Identify which cell holds the provided text, then report its (x, y) central coordinate. 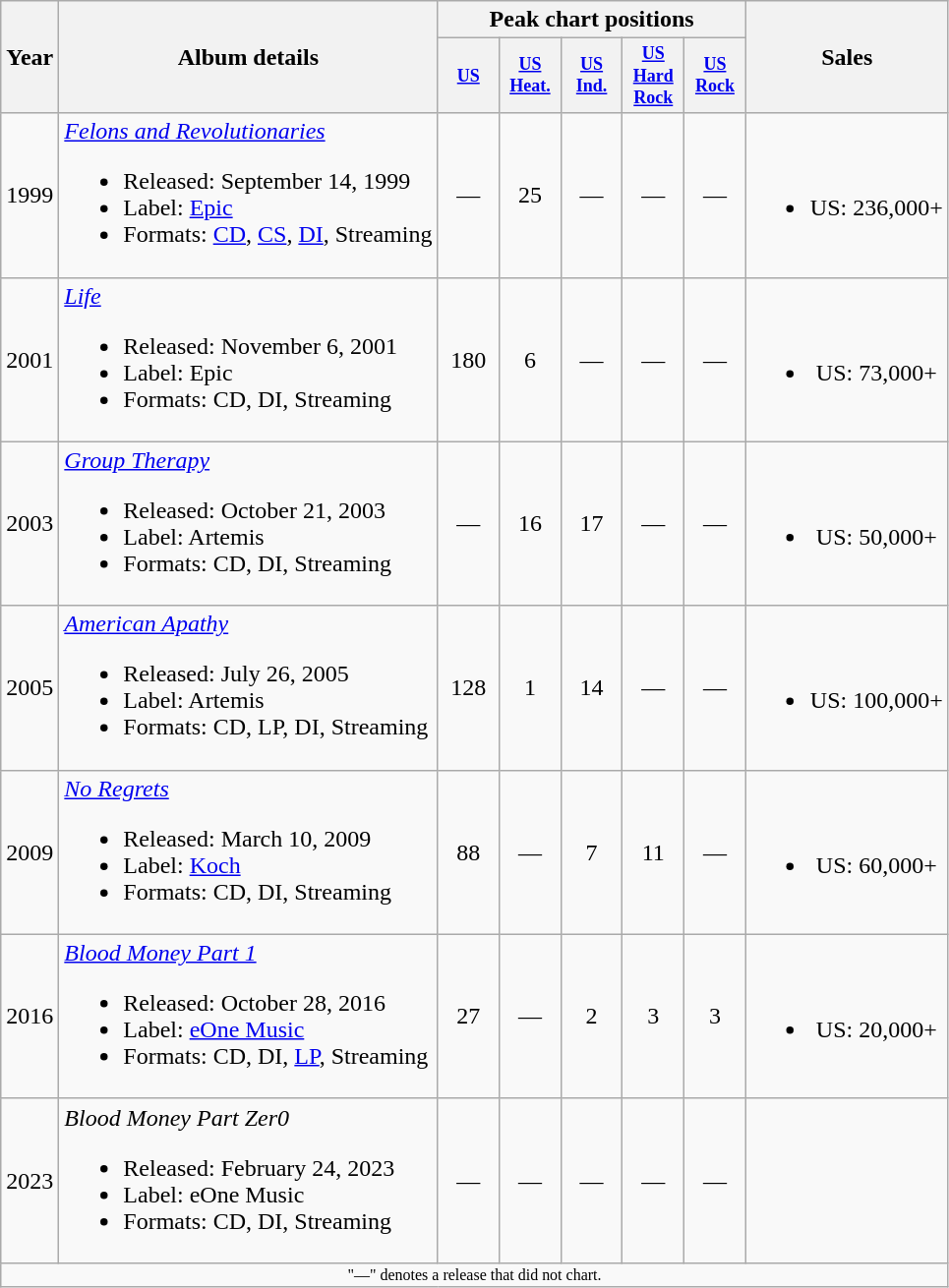
14 (592, 688)
6 (531, 360)
American ApathyReleased: July 26, 2005Label: ArtemisFormats: CD, LP, DI, Streaming (248, 688)
Blood Money Part 1Released: October 28, 2016Label: eOne MusicFormats: CD, DI, LP, Streaming (248, 1017)
180 (468, 360)
Felons and RevolutionariesReleased: September 14, 1999Label: EpicFormats: CD, CS, DI, Streaming (248, 195)
USHeat. (531, 76)
US (468, 76)
Peak chart positions (592, 20)
1 (531, 688)
US Rock (716, 76)
2003 (30, 523)
US Hard Rock (653, 76)
Album details (248, 57)
7 (592, 851)
"—" denotes a release that did not chart. (474, 1274)
Group TherapyReleased: October 21, 2003Label: ArtemisFormats: CD, DI, Streaming (248, 523)
US: 20,000+ (847, 1017)
USInd. (592, 76)
US: 73,000+ (847, 360)
11 (653, 851)
US: 236,000+ (847, 195)
88 (468, 851)
2023 (30, 1180)
128 (468, 688)
2005 (30, 688)
2016 (30, 1017)
Sales (847, 57)
1999 (30, 195)
Blood Money Part Zer0Released: February 24, 2023Label: eOne MusicFormats: CD, DI, Streaming (248, 1180)
25 (531, 195)
27 (468, 1017)
LifeReleased: November 6, 2001Label: EpicFormats: CD, DI, Streaming (248, 360)
2 (592, 1017)
17 (592, 523)
Year (30, 57)
16 (531, 523)
US: 50,000+ (847, 523)
2009 (30, 851)
No RegretsReleased: March 10, 2009Label: KochFormats: CD, DI, Streaming (248, 851)
2001 (30, 360)
US: 100,000+ (847, 688)
US: 60,000+ (847, 851)
